Provide the (X, Y) coordinate of the cell's center where the given text is located.  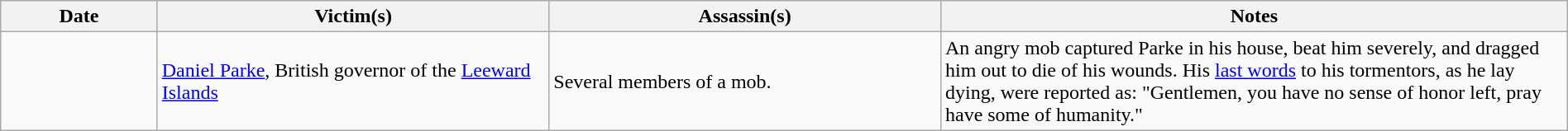
Assassin(s) (745, 16)
Date (79, 16)
Several members of a mob. (745, 81)
Victim(s) (353, 16)
Daniel Parke, British governor of the Leeward Islands (353, 81)
Notes (1254, 16)
